Search for the cell housing the specified text and yield its [X, Y] center coordinate. 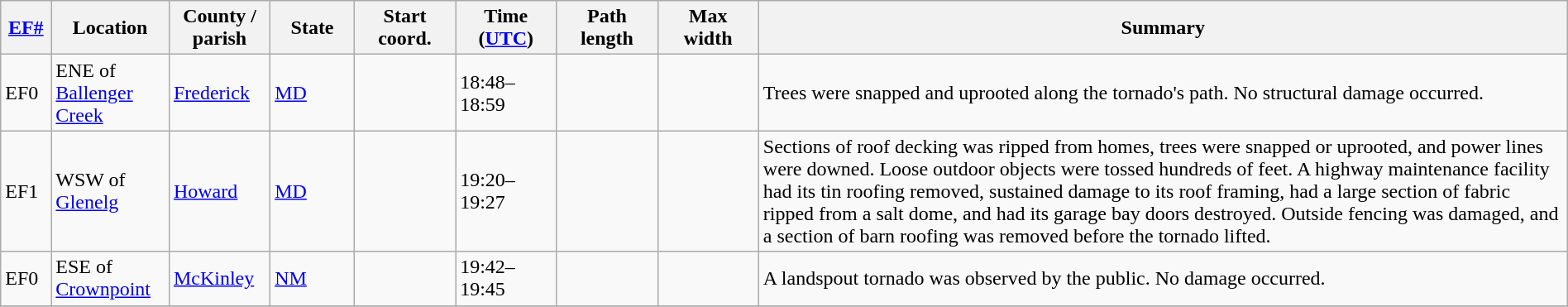
Trees were snapped and uprooted along the tornado's path. No structural damage occurred. [1163, 93]
Location [111, 28]
19:42–19:45 [506, 278]
A landspout tornado was observed by the public. No damage occurred. [1163, 278]
Frederick [219, 93]
County / parish [219, 28]
19:20–19:27 [506, 191]
NM [313, 278]
State [313, 28]
McKinley [219, 278]
Path length [607, 28]
Time (UTC) [506, 28]
EF# [26, 28]
Start coord. [404, 28]
Summary [1163, 28]
18:48–18:59 [506, 93]
ENE of Ballenger Creek [111, 93]
EF1 [26, 191]
ESE of Crownpoint [111, 278]
Howard [219, 191]
Max width [708, 28]
WSW of Glenelg [111, 191]
